Search for the cell housing the specified text and yield its (X, Y) center coordinate. 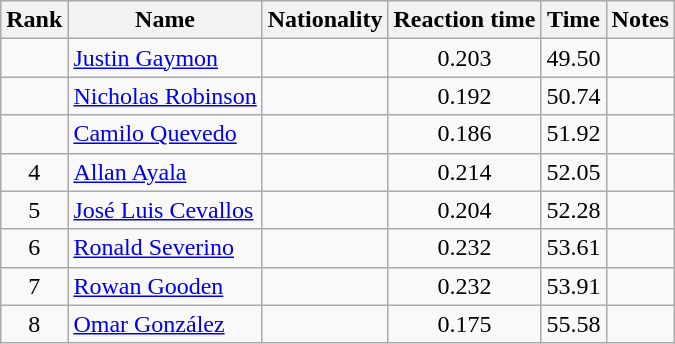
Omar González (165, 324)
4 (34, 172)
Notes (640, 20)
José Luis Cevallos (165, 210)
Rowan Gooden (165, 286)
0.214 (464, 172)
0.186 (464, 134)
7 (34, 286)
8 (34, 324)
0.192 (464, 96)
Reaction time (464, 20)
0.204 (464, 210)
49.50 (574, 58)
55.58 (574, 324)
6 (34, 248)
Time (574, 20)
Justin Gaymon (165, 58)
50.74 (574, 96)
Allan Ayala (165, 172)
Nationality (325, 20)
Nicholas Robinson (165, 96)
Camilo Quevedo (165, 134)
53.91 (574, 286)
0.175 (464, 324)
52.28 (574, 210)
5 (34, 210)
51.92 (574, 134)
Name (165, 20)
Ronald Severino (165, 248)
53.61 (574, 248)
Rank (34, 20)
0.203 (464, 58)
52.05 (574, 172)
